Output the (X, Y) coordinate of the center of the cell containing the given text.  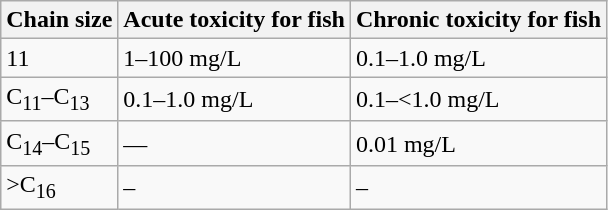
Chronic toxicity for fish (478, 20)
0.01 mg/L (478, 143)
C11–C13 (60, 99)
0.1–<1.0 mg/L (478, 99)
— (234, 143)
Acute toxicity for fish (234, 20)
11 (60, 58)
C14–C15 (60, 143)
>C16 (60, 188)
Chain size (60, 20)
1–100 mg/L (234, 58)
